From the cell containing the given text, extract its center point as [x, y] coordinate. 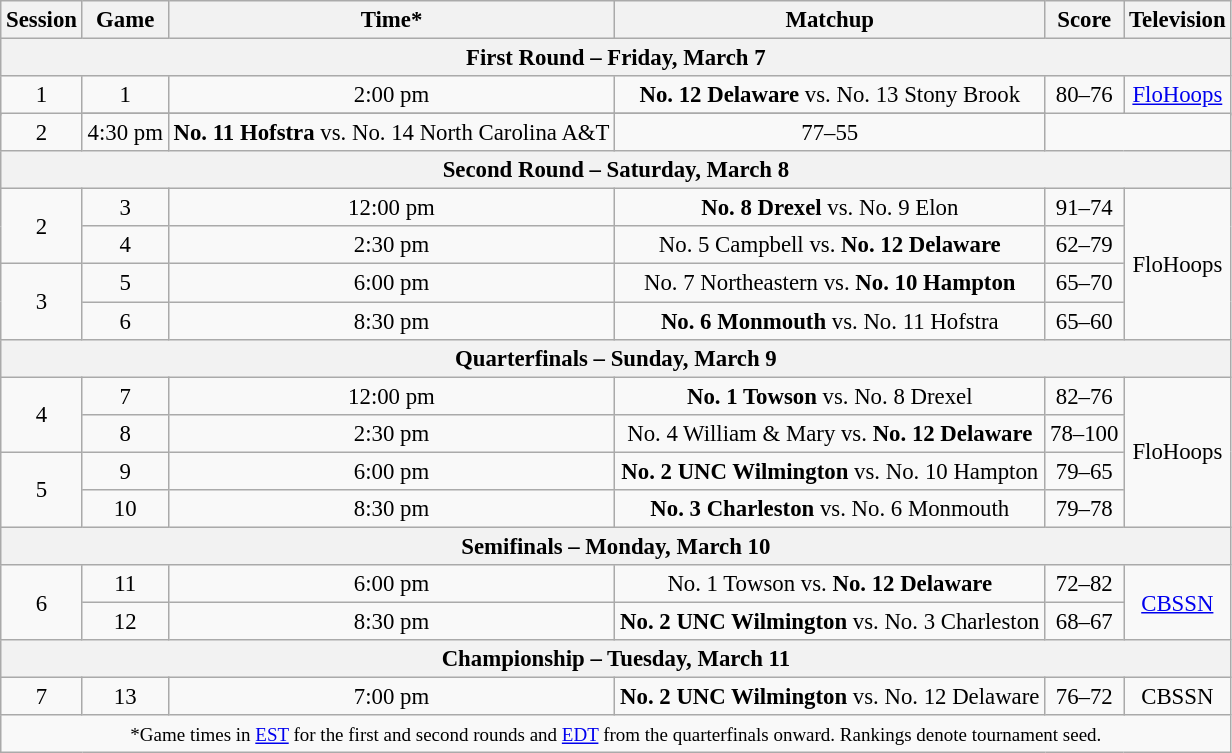
68–67 [1084, 621]
62–79 [1084, 245]
11 [125, 584]
Score [1084, 20]
7:00 pm [392, 697]
Matchup [830, 20]
No. 2 UNC Wilmington vs. No. 3 Charleston [830, 621]
Quarterfinals – Sunday, March 9 [616, 358]
78–100 [1084, 433]
Second Round – Saturday, March 8 [616, 170]
79–78 [1084, 509]
Session [42, 20]
13 [125, 697]
No. 5 Campbell vs. No. 12 Delaware [830, 245]
72–82 [1084, 584]
79–65 [1084, 471]
Time* [392, 20]
No. 3 Charleston vs. No. 6 Monmouth [830, 509]
No. 4 William & Mary vs. No. 12 Delaware [830, 433]
10 [125, 509]
2:00 pm [392, 95]
9 [125, 471]
12 [125, 621]
No. 11 Hofstra vs. No. 14 North Carolina A&T [392, 133]
77–55 [830, 133]
No. 6 Monmouth vs. No. 11 Hofstra [830, 321]
No. 12 Delaware vs. No. 13 Stony Brook [830, 95]
Championship – Tuesday, March 11 [616, 659]
No. 1 Towson vs. No. 12 Delaware [830, 584]
65–70 [1084, 283]
First Round – Friday, March 7 [616, 58]
8 [125, 433]
*Game times in EST for the first and second rounds and EDT from the quarterfinals onward. Rankings denote tournament seed. [616, 734]
No. 7 Northeastern vs. No. 10 Hampton [830, 283]
No. 1 Towson vs. No. 8 Drexel [830, 396]
No. 2 UNC Wilmington vs. No. 12 Delaware [830, 697]
No. 2 UNC Wilmington vs. No. 10 Hampton [830, 471]
Semifinals – Monday, March 10 [616, 546]
91–74 [1084, 208]
76–72 [1084, 697]
No. 8 Drexel vs. No. 9 Elon [830, 208]
Television [1178, 20]
82–76 [1084, 396]
65–60 [1084, 321]
Game [125, 20]
4:30 pm [125, 133]
80–76 [1084, 95]
